For the text-containing cell, return its midpoint in (X, Y) coordinate format. 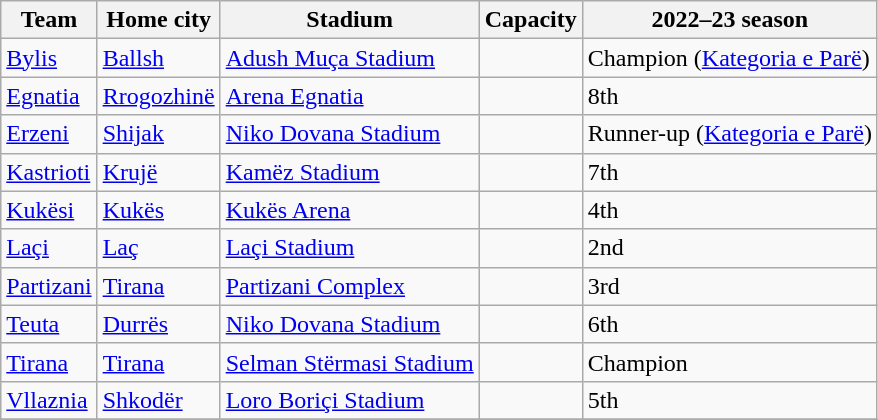
Loro Boriçi Stadium (350, 400)
Kukës (158, 210)
Arena Egnatia (350, 96)
Team (49, 20)
Vllaznia (49, 400)
5th (730, 400)
Champion (730, 362)
6th (730, 324)
Erzeni (49, 134)
Partizani (49, 286)
Kukës Arena (350, 210)
Egnatia (49, 96)
Laçi (49, 248)
7th (730, 172)
Bylis (49, 58)
Adush Muça Stadium (350, 58)
2022–23 season (730, 20)
Laç (158, 248)
Partizani Complex (350, 286)
Krujë (158, 172)
Selman Stërmasi Stadium (350, 362)
Kamëz Stadium (350, 172)
Champion (Kategoria e Parë) (730, 58)
Shijak (158, 134)
Stadium (350, 20)
8th (730, 96)
3rd (730, 286)
Teuta (49, 324)
Kastrioti (49, 172)
Ballsh (158, 58)
Home city (158, 20)
2nd (730, 248)
Laçi Stadium (350, 248)
Rrogozhinë (158, 96)
Shkodër (158, 400)
Capacity (530, 20)
Kukësi (49, 210)
4th (730, 210)
Runner-up (Kategoria e Parë) (730, 134)
Durrës (158, 324)
